From the cell containing the given text, extract its center point as [X, Y] coordinate. 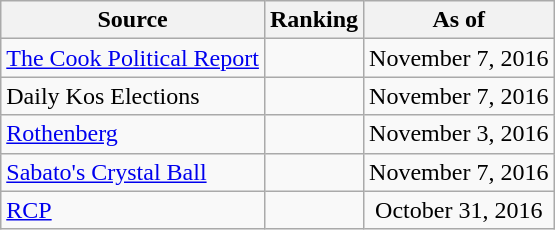
Ranking [314, 20]
Sabato's Crystal Ball [133, 172]
November 3, 2016 [459, 134]
Source [133, 20]
October 31, 2016 [459, 210]
Daily Kos Elections [133, 96]
RCP [133, 210]
Rothenberg [133, 134]
The Cook Political Report [133, 58]
As of [459, 20]
